Pinpoint the cell where the given text exists, returning its [X, Y] midpoint coordinate. 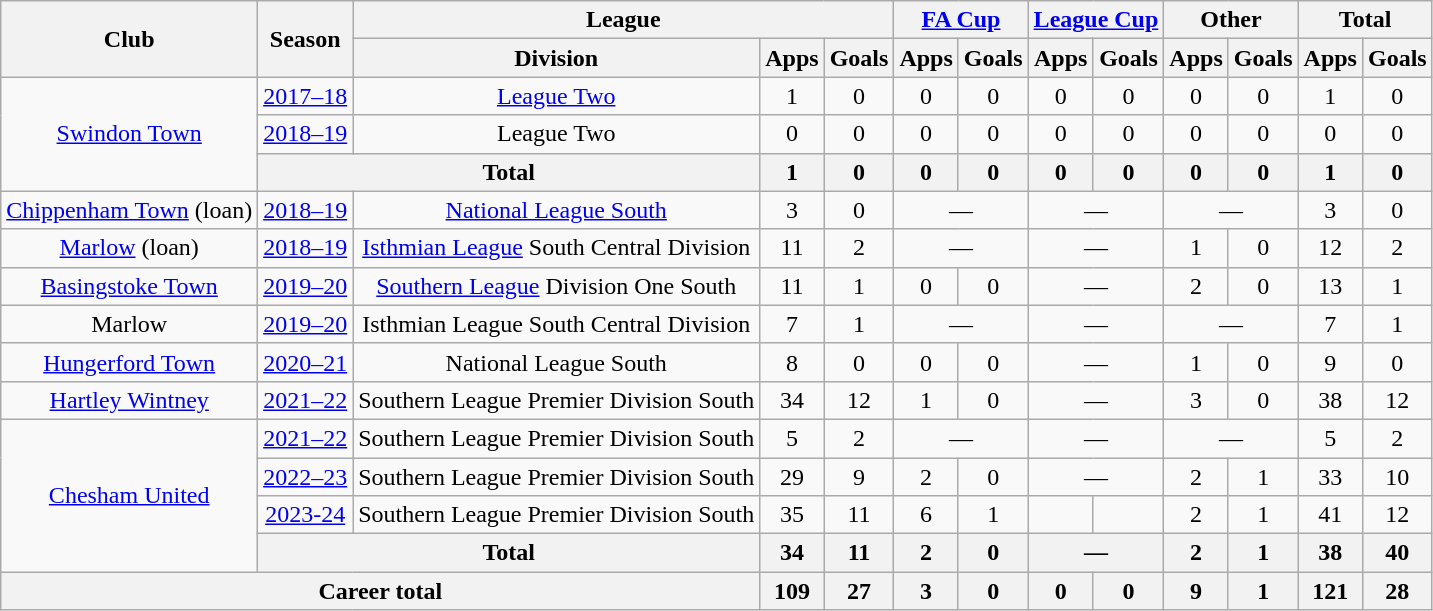
2022–23 [306, 477]
13 [1330, 286]
FA Cup [961, 20]
2017–18 [306, 96]
Swindon Town [130, 134]
Club [130, 39]
Division [556, 58]
41 [1330, 515]
10 [1397, 477]
Chippenham Town (loan) [130, 210]
35 [792, 515]
28 [1397, 591]
109 [792, 591]
40 [1397, 553]
Career total [380, 591]
29 [792, 477]
33 [1330, 477]
Hartley Wintney [130, 400]
Southern League Division One South [556, 286]
2020–21 [306, 362]
Basingstoke Town [130, 286]
121 [1330, 591]
League [624, 20]
Marlow [130, 324]
Season [306, 39]
Chesham United [130, 495]
6 [926, 515]
2023-24 [306, 515]
Hungerford Town [130, 362]
Other [1231, 20]
27 [859, 591]
League Cup [1096, 20]
8 [792, 362]
Marlow (loan) [130, 248]
